Locate the cell with the specified text and output its (x, y) center coordinate. 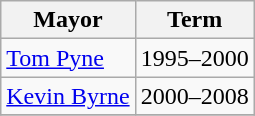
Term (194, 20)
2000–2008 (194, 96)
1995–2000 (194, 58)
Kevin Byrne (68, 96)
Mayor (68, 20)
Tom Pyne (68, 58)
